From the cell containing the given text, extract its center point as [x, y] coordinate. 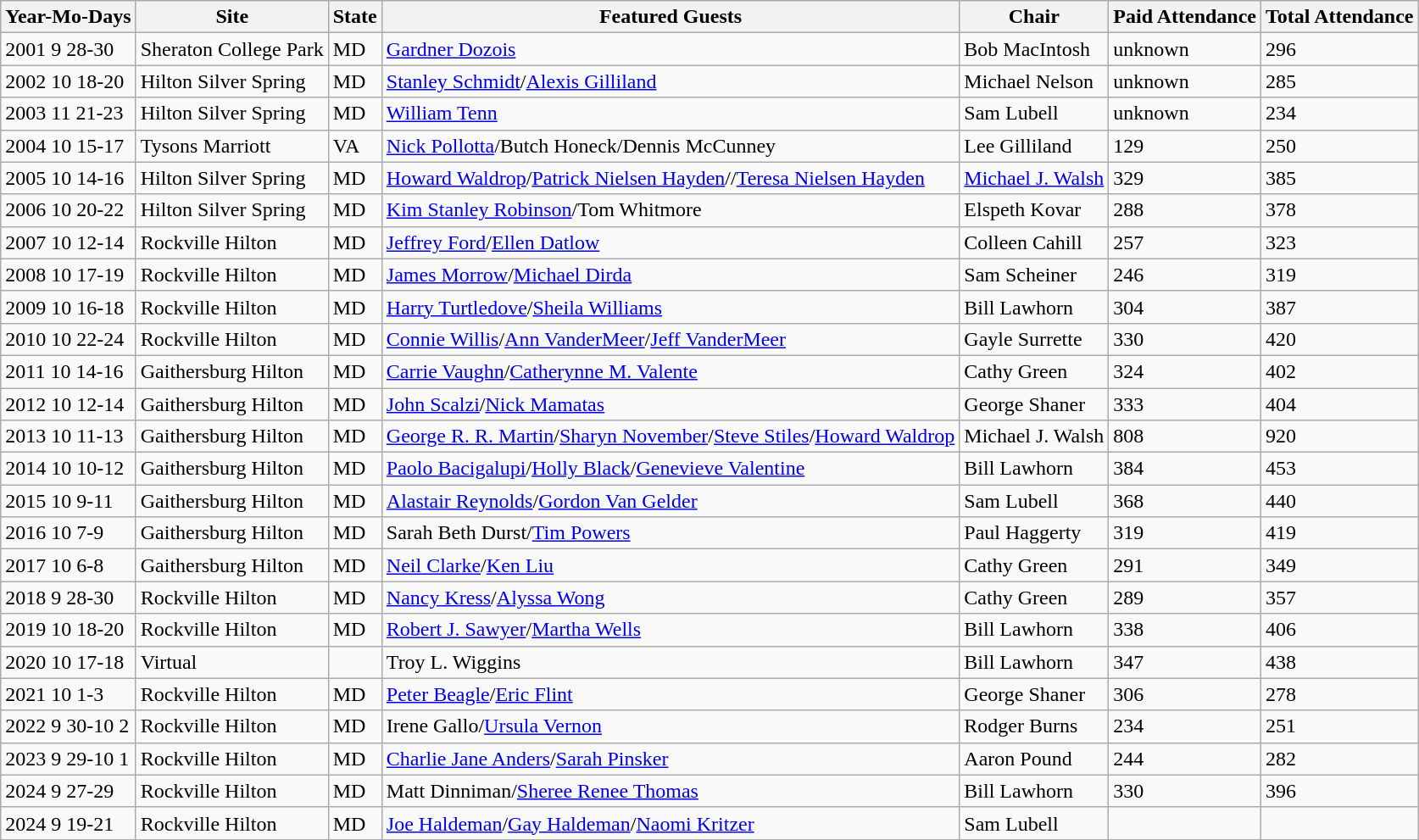
Bob MacIntosh [1034, 49]
2016 10 7-9 [68, 533]
285 [1340, 81]
296 [1340, 49]
282 [1340, 759]
2011 10 14-16 [68, 371]
440 [1340, 501]
396 [1340, 791]
246 [1185, 275]
Sam Scheiner [1034, 275]
2024 9 27-29 [68, 791]
257 [1185, 242]
Harry Turtledove/Sheila Williams [671, 307]
2023 9 29-10 1 [68, 759]
2010 10 22-24 [68, 339]
2022 9 30-10 2 [68, 726]
291 [1185, 565]
2018 9 28-30 [68, 598]
Aaron Pound [1034, 759]
329 [1185, 178]
Site [232, 17]
Peter Beagle/Eric Flint [671, 694]
2003 11 21-23 [68, 114]
Nick Pollotta/Butch Honeck/Dennis McCunney [671, 146]
Paolo Bacigalupi/Holly Black/Genevieve Valentine [671, 469]
2012 10 12-14 [68, 404]
2017 10 6-8 [68, 565]
378 [1340, 210]
State [354, 17]
Tysons Marriott [232, 146]
2005 10 14-16 [68, 178]
2019 10 18-20 [68, 630]
289 [1185, 598]
Joe Haldeman/Gay Haldeman/Naomi Kritzer [671, 823]
349 [1340, 565]
Rodger Burns [1034, 726]
129 [1185, 146]
VA [354, 146]
Virtual [232, 662]
Nancy Kress/Alyssa Wong [671, 598]
2024 9 19-21 [68, 823]
251 [1340, 726]
2013 10 11-13 [68, 437]
Elspeth Kovar [1034, 210]
384 [1185, 469]
James Morrow/Michael Dirda [671, 275]
Lee Gilliland [1034, 146]
920 [1340, 437]
278 [1340, 694]
2004 10 15-17 [68, 146]
404 [1340, 404]
324 [1185, 371]
Year-Mo-Days [68, 17]
385 [1340, 178]
2021 10 1-3 [68, 694]
347 [1185, 662]
420 [1340, 339]
Featured Guests [671, 17]
2020 10 17-18 [68, 662]
406 [1340, 630]
2001 9 28-30 [68, 49]
Paid Attendance [1185, 17]
2009 10 16-18 [68, 307]
Troy L. Wiggins [671, 662]
2014 10 10-12 [68, 469]
George R. R. Martin/Sharyn November/Steve Stiles/Howard Waldrop [671, 437]
Matt Dinniman/Sheree Renee Thomas [671, 791]
Irene Gallo/Ursula Vernon [671, 726]
Jeffrey Ford/Ellen Datlow [671, 242]
438 [1340, 662]
Neil Clarke/Ken Liu [671, 565]
368 [1185, 501]
2007 10 12-14 [68, 242]
808 [1185, 437]
244 [1185, 759]
Gardner Dozois [671, 49]
419 [1340, 533]
Alastair Reynolds/Gordon Van Gelder [671, 501]
John Scalzi/Nick Mamatas [671, 404]
Total Attendance [1340, 17]
Charlie Jane Anders/Sarah Pinsker [671, 759]
Carrie Vaughn/Catherynne M. Valente [671, 371]
Kim Stanley Robinson/Tom Whitmore [671, 210]
Colleen Cahill [1034, 242]
Chair [1034, 17]
2008 10 17-19 [68, 275]
Howard Waldrop/Patrick Nielsen Hayden//Teresa Nielsen Hayden [671, 178]
2015 10 9-11 [68, 501]
William Tenn [671, 114]
357 [1340, 598]
338 [1185, 630]
2006 10 20-22 [68, 210]
Robert J. Sawyer/Martha Wells [671, 630]
453 [1340, 469]
387 [1340, 307]
Sarah Beth Durst/Tim Powers [671, 533]
Paul Haggerty [1034, 533]
Gayle Surrette [1034, 339]
288 [1185, 210]
2002 10 18-20 [68, 81]
306 [1185, 694]
Connie Willis/Ann VanderMeer/Jeff VanderMeer [671, 339]
Sheraton College Park [232, 49]
323 [1340, 242]
402 [1340, 371]
Stanley Schmidt/Alexis Gilliland [671, 81]
250 [1340, 146]
Michael Nelson [1034, 81]
304 [1185, 307]
333 [1185, 404]
